Determine the (X, Y) coordinate at the center of the cell enclosing the given text.  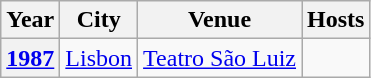
Lisbon (99, 58)
City (99, 20)
Year (30, 20)
1987 (30, 58)
Venue (220, 20)
Teatro São Luiz (220, 58)
Hosts (336, 20)
